Output the (x, y) coordinate of the center of the cell containing the given text.  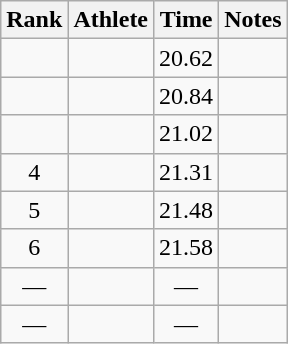
Time (186, 20)
4 (34, 172)
Athlete (111, 20)
5 (34, 210)
21.31 (186, 172)
20.84 (186, 96)
21.48 (186, 210)
Notes (253, 20)
21.02 (186, 134)
20.62 (186, 58)
21.58 (186, 248)
6 (34, 248)
Rank (34, 20)
